Search for the cell housing the specified text and yield its [X, Y] center coordinate. 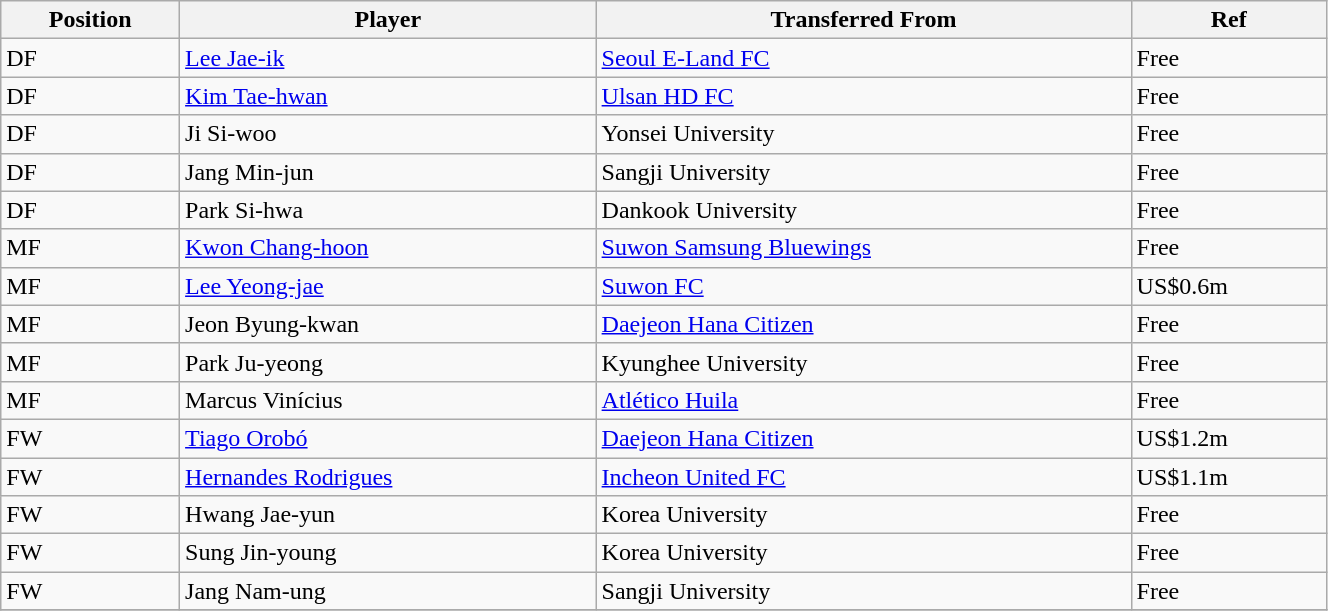
Yonsei University [864, 134]
Jang Nam-ung [388, 591]
Dankook University [864, 210]
Atlético Huila [864, 400]
Kyunghee University [864, 362]
Jang Min-jun [388, 172]
Kim Tae-hwan [388, 96]
Player [388, 20]
Hwang Jae-yun [388, 515]
Transferred From [864, 20]
Position [90, 20]
Park Ju-yeong [388, 362]
Suwon Samsung Bluewings [864, 248]
Jeon Byung-kwan [388, 324]
Ulsan HD FC [864, 96]
US$1.1m [1228, 477]
Hernandes Rodrigues [388, 477]
US$1.2m [1228, 438]
Marcus Vinícius [388, 400]
US$0.6m [1228, 286]
Ji Si-woo [388, 134]
Sung Jin-young [388, 553]
Kwon Chang-hoon [388, 248]
Ref [1228, 20]
Park Si-hwa [388, 210]
Lee Yeong-jae [388, 286]
Tiago Orobó [388, 438]
Lee Jae-ik [388, 58]
Suwon FC [864, 286]
Incheon United FC [864, 477]
Seoul E-Land FC [864, 58]
